Output the (X, Y) coordinate of the center of the cell containing the given text.  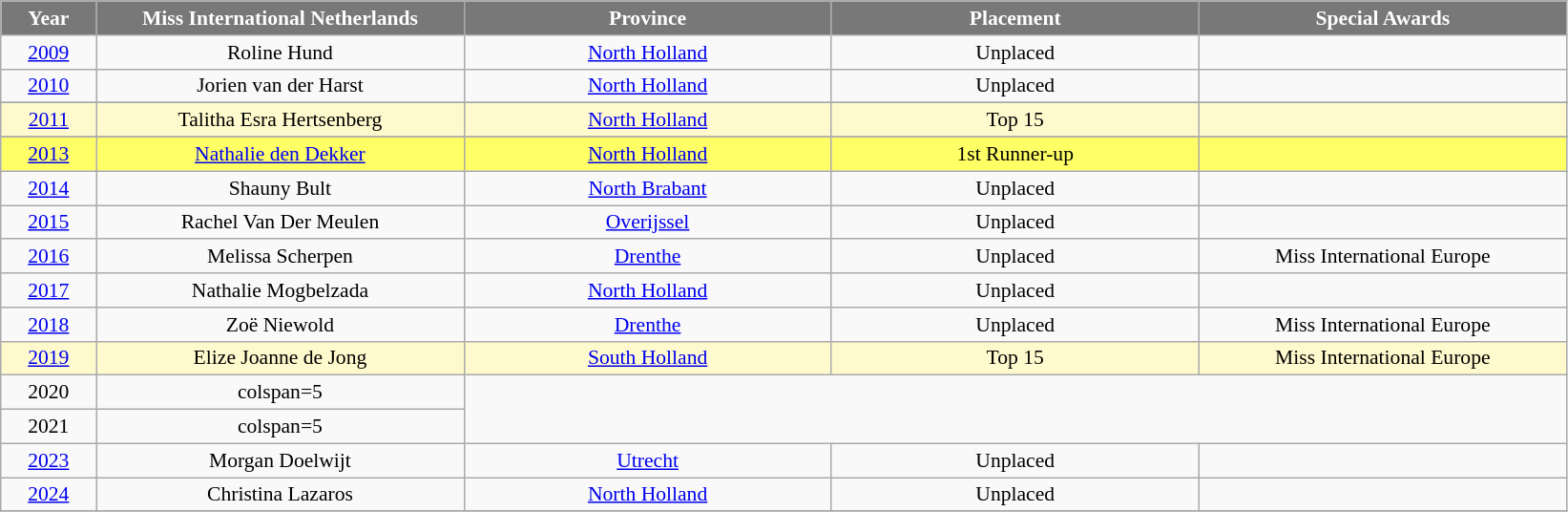
Placement (1015, 18)
2021 (49, 427)
Christina Lazaros (281, 495)
Nathalie Mogbelzada (281, 290)
2009 (49, 53)
Roline Hund (281, 53)
Talitha Esra Hertsenberg (281, 120)
Province (647, 18)
Overijssel (647, 223)
Shauny Bult (281, 188)
South Holland (647, 358)
2017 (49, 290)
2016 (49, 257)
2015 (49, 223)
2013 (49, 155)
Morgan Doelwijt (281, 460)
Year (49, 18)
2011 (49, 120)
2023 (49, 460)
Melissa Scherpen (281, 257)
North Brabant (647, 188)
Jorien van der Harst (281, 86)
Rachel Van Der Meulen (281, 223)
2019 (49, 358)
Nathalie den Dekker (281, 155)
2020 (49, 393)
Utrecht (647, 460)
2024 (49, 495)
Miss International Netherlands (281, 18)
2014 (49, 188)
1st Runner-up (1015, 155)
Elize Joanne de Jong (281, 358)
Special Awards (1382, 18)
2010 (49, 86)
Zoë Niewold (281, 325)
2018 (49, 325)
